From the cell containing the given text, extract its center point as (X, Y) coordinate. 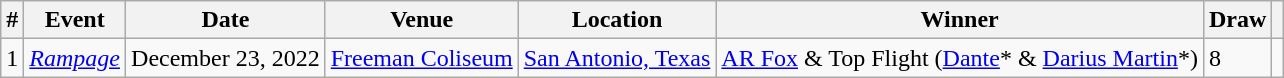
Winner (960, 20)
Event (75, 20)
Location (617, 20)
Rampage (75, 58)
Date (226, 20)
Venue (422, 20)
8 (1237, 58)
December 23, 2022 (226, 58)
Draw (1237, 20)
AR Fox & Top Flight (Dante* & Darius Martin*) (960, 58)
San Antonio, Texas (617, 58)
# (12, 20)
1 (12, 58)
Freeman Coliseum (422, 58)
